Output the [X, Y] coordinate of the center of the cell containing the given text.  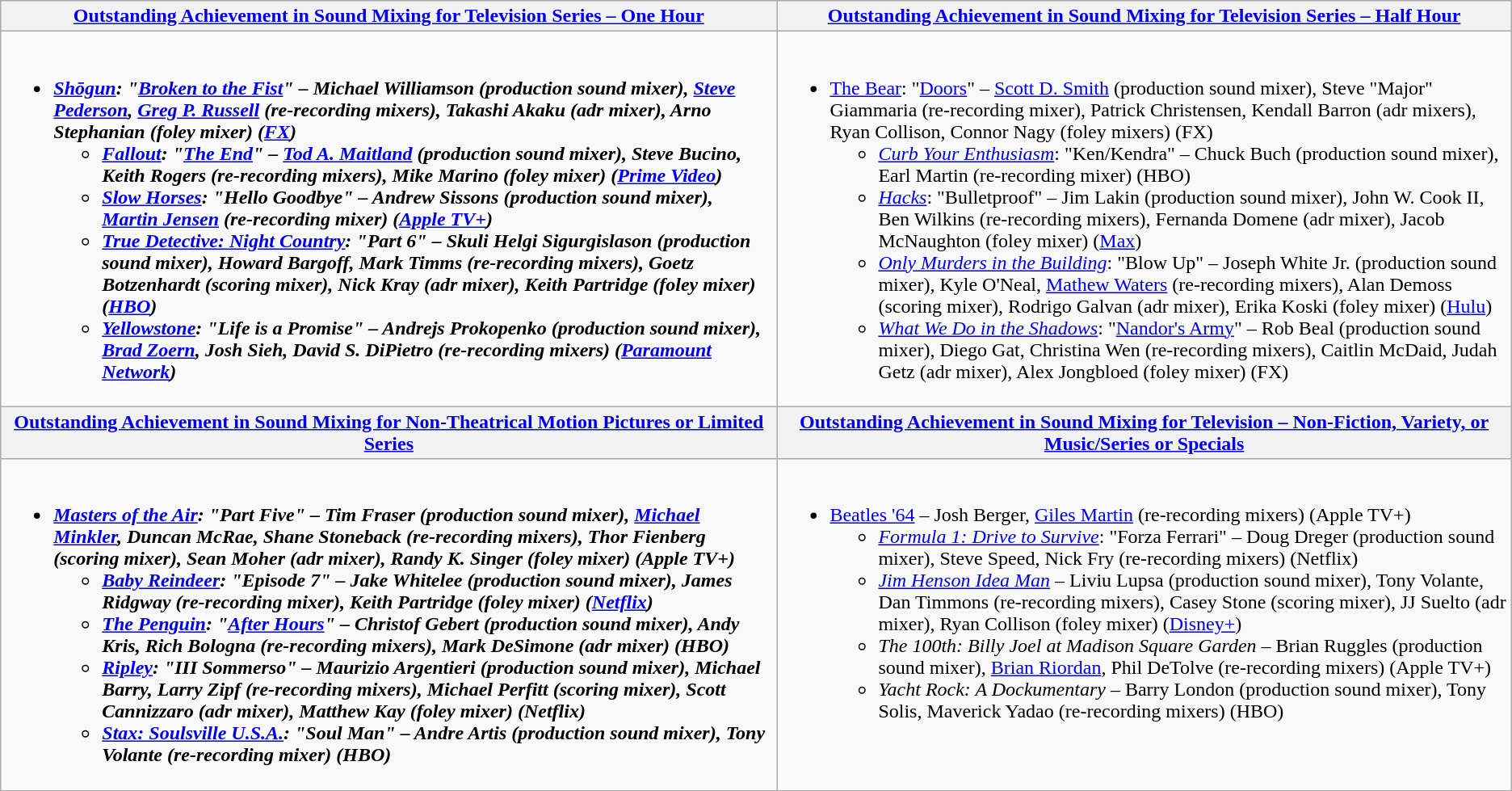
Outstanding Achievement in Sound Mixing for Non-Theatrical Motion Pictures or Limited Series [389, 433]
Outstanding Achievement in Sound Mixing for Television – Non-Fiction, Variety, or Music/Series or Specials [1144, 433]
Outstanding Achievement in Sound Mixing for Television Series – One Hour [389, 16]
Outstanding Achievement in Sound Mixing for Television Series – Half Hour [1144, 16]
